Output the [x, y] coordinate of the center of the cell containing the given text.  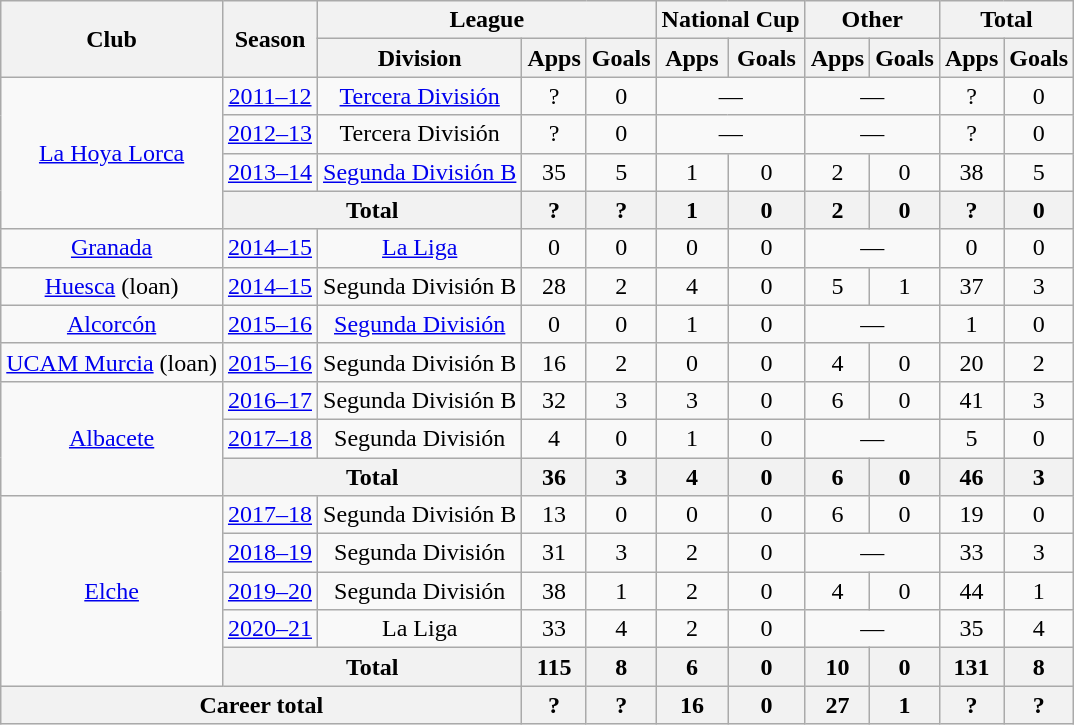
League [488, 20]
2019–20 [270, 591]
10 [837, 667]
Albacete [112, 438]
31 [554, 553]
20 [971, 362]
28 [554, 286]
13 [554, 515]
Career total [262, 705]
Huesca (loan) [112, 286]
2016–17 [270, 400]
19 [971, 515]
Elche [112, 591]
Club [112, 39]
Alcorcón [112, 324]
Season [270, 39]
46 [971, 477]
2011–12 [270, 96]
Other [872, 20]
Granada [112, 248]
La Hoya Lorca [112, 153]
2013–14 [270, 172]
37 [971, 286]
27 [837, 705]
2020–21 [270, 629]
UCAM Murcia (loan) [112, 362]
131 [971, 667]
2012–13 [270, 134]
National Cup [730, 20]
2018–19 [270, 553]
44 [971, 591]
32 [554, 400]
41 [971, 400]
115 [554, 667]
Division [420, 58]
36 [554, 477]
